Output the [x, y] coordinate of the center of the cell containing the given text.  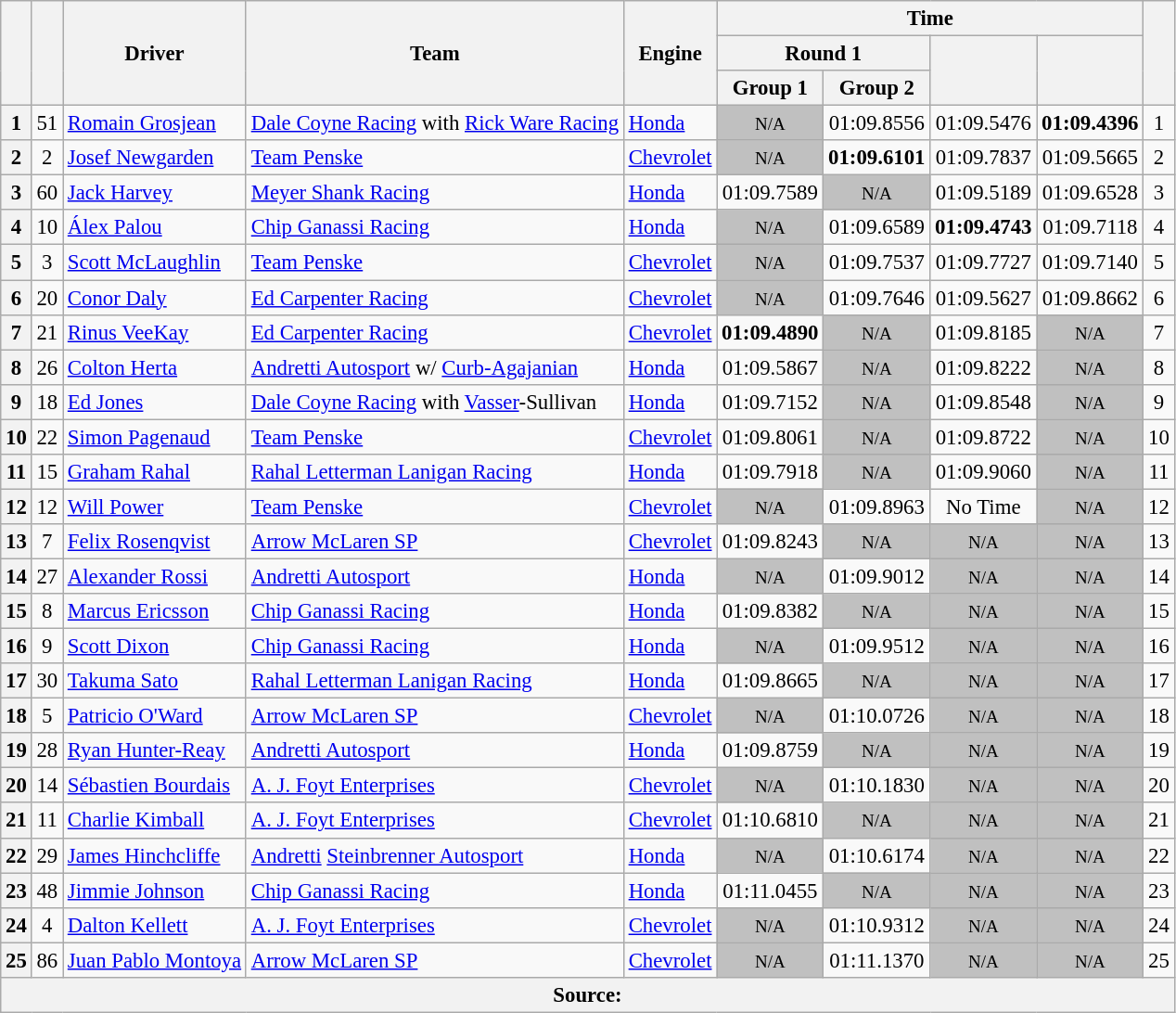
01:09.7837 [983, 158]
Rinus VeeKay [155, 332]
01:09.6589 [877, 227]
01:10.1830 [877, 786]
Engine [670, 54]
01:09.5665 [1091, 158]
01:09.5476 [983, 123]
Alexander Rossi [155, 576]
01:09.8548 [983, 402]
Scott Dixon [155, 647]
Driver [155, 54]
28 [46, 750]
01:11.1370 [877, 960]
60 [46, 193]
01:09.4743 [983, 227]
30 [46, 681]
Group 1 [770, 88]
Source: [588, 995]
01:09.6528 [1091, 193]
Conor Daly [155, 298]
Juan Pablo Montoya [155, 960]
Jimmie Johnson [155, 891]
01:09.8382 [770, 611]
01:09.6101 [877, 158]
Colton Herta [155, 367]
Jack Harvey [155, 193]
01:09.9060 [983, 472]
86 [46, 960]
01:09.9512 [877, 647]
Round 1 [824, 54]
Dale Coyne Racing with Rick Ware Racing [434, 123]
No Time [983, 506]
Dalton Kellett [155, 925]
01:09.7727 [983, 263]
Josef Newgarden [155, 158]
Meyer Shank Racing [434, 193]
01:09.8222 [983, 367]
Marcus Ericsson [155, 611]
01:09.8665 [770, 681]
27 [46, 576]
29 [46, 855]
48 [46, 891]
Time [930, 19]
James Hinchcliffe [155, 855]
Charlie Kimball [155, 821]
Simon Pagenaud [155, 437]
01:09.9012 [877, 576]
Sébastien Bourdais [155, 786]
01:09.7918 [770, 472]
01:09.7646 [877, 298]
01:09.5189 [983, 193]
Patricio O'Ward [155, 716]
Scott McLaughlin [155, 263]
01:09.8722 [983, 437]
01:09.4890 [770, 332]
01:10.0726 [877, 716]
51 [46, 123]
01:09.7537 [877, 263]
01:09.5867 [770, 367]
01:10.9312 [877, 925]
Group 2 [877, 88]
Felix Rosenqvist [155, 542]
01:09.7152 [770, 402]
26 [46, 367]
01:09.8185 [983, 332]
Ryan Hunter-Reay [155, 750]
Graham Rahal [155, 472]
01:09.4396 [1091, 123]
01:10.6174 [877, 855]
01:09.8963 [877, 506]
Ed Jones [155, 402]
01:09.8759 [770, 750]
Andretti Steinbrenner Autosport [434, 855]
Romain Grosjean [155, 123]
01:11.0455 [770, 891]
01:10.6810 [770, 821]
Takuma Sato [155, 681]
01:09.8243 [770, 542]
Will Power [155, 506]
01:09.5627 [983, 298]
01:09.8061 [770, 437]
01:09.8556 [877, 123]
Álex Palou [155, 227]
01:09.7140 [1091, 263]
Andretti Autosport w/ Curb-Agajanian [434, 367]
01:09.8662 [1091, 298]
Team [434, 54]
Dale Coyne Racing with Vasser-Sullivan [434, 402]
01:09.7118 [1091, 227]
01:09.7589 [770, 193]
